Identify which cell holds the provided text, then report its (X, Y) central coordinate. 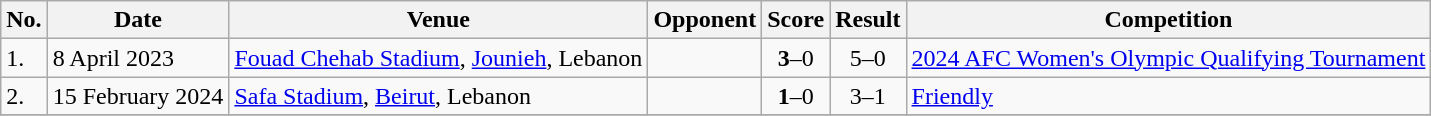
Fouad Chehab Stadium, Jounieh, Lebanon (438, 58)
Result (868, 20)
8 April 2023 (138, 58)
1–0 (796, 96)
Opponent (705, 20)
No. (24, 20)
3–1 (868, 96)
Venue (438, 20)
15 February 2024 (138, 96)
Safa Stadium, Beirut, Lebanon (438, 96)
2024 AFC Women's Olympic Qualifying Tournament (1168, 58)
5–0 (868, 58)
3–0 (796, 58)
Score (796, 20)
Date (138, 20)
1. (24, 58)
Competition (1168, 20)
Friendly (1168, 96)
2. (24, 96)
